Scan for the cell matching the given text and deliver its [X, Y] coordinate at center. 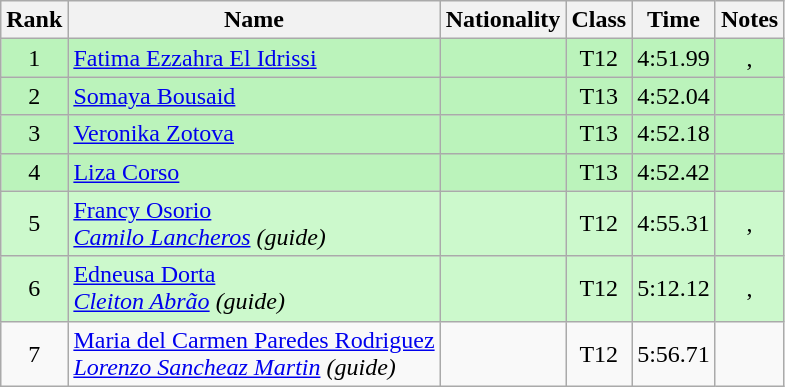
Rank [34, 20]
4:55.31 [674, 224]
4:51.99 [674, 58]
Somaya Bousaid [254, 96]
5:56.71 [674, 354]
Fatima Ezzahra El Idrissi [254, 58]
4:52.42 [674, 172]
3 [34, 134]
7 [34, 354]
Name [254, 20]
4 [34, 172]
4:52.18 [674, 134]
Nationality [503, 20]
5:12.12 [674, 288]
Liza Corso [254, 172]
Notes [749, 20]
6 [34, 288]
Maria del Carmen Paredes RodriguezLorenzo Sancheaz Martin (guide) [254, 354]
2 [34, 96]
4:52.04 [674, 96]
5 [34, 224]
Francy OsorioCamilo Lancheros (guide) [254, 224]
Veronika Zotova [254, 134]
1 [34, 58]
Time [674, 20]
Class [599, 20]
Edneusa DortaCleiton Abrão (guide) [254, 288]
